Find where the given text appears and provide that cell's center as [x, y] coordinate. 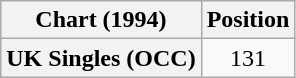
131 [248, 58]
Chart (1994) [101, 20]
UK Singles (OCC) [101, 58]
Position [248, 20]
